Determine the [X, Y] coordinate at the center of the cell enclosing the given text.  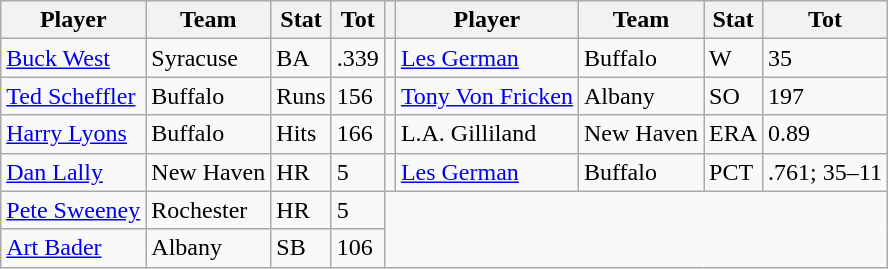
Art Bader [74, 248]
Syracuse [208, 58]
Dan Lally [74, 172]
Harry Lyons [74, 134]
SO [734, 96]
Tony Von Fricken [486, 96]
BA [301, 58]
197 [826, 96]
Ted Scheffler [74, 96]
Pete Sweeney [74, 210]
0.89 [826, 134]
PCT [734, 172]
L.A. Gilliland [486, 134]
106 [358, 248]
Runs [301, 96]
.761; 35–11 [826, 172]
Hits [301, 134]
W [734, 58]
Buck West [74, 58]
.339 [358, 58]
ERA [734, 134]
166 [358, 134]
156 [358, 96]
Rochester [208, 210]
35 [826, 58]
SB [301, 248]
